Scan for the cell matching the given text and deliver its (x, y) coordinate at center. 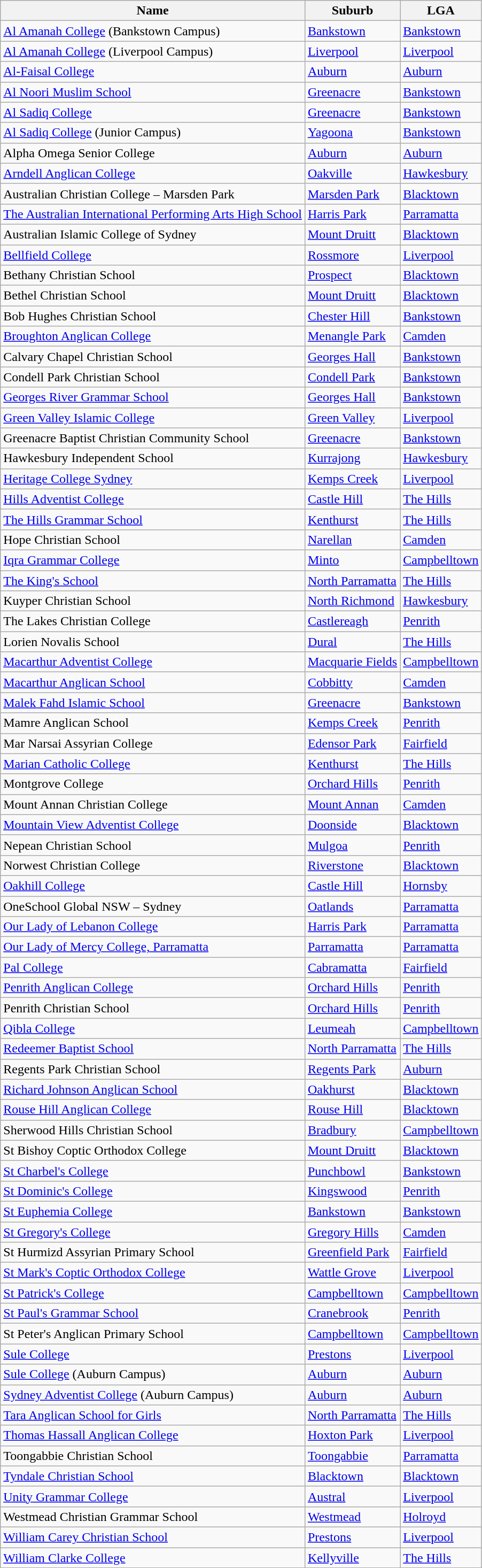
Mount Annan (352, 804)
William Carey Christian School (153, 1537)
Al Sadiq College (Junior Campus) (153, 133)
Greenacre Baptist Christian Community School (153, 438)
Hornsby (441, 886)
Mount Annan Christian College (153, 804)
Minto (352, 560)
St Patrick's College (153, 1293)
Alpha Omega Senior College (153, 153)
Australian Islamic College of Sydney (153, 234)
Bethel Christian School (153, 296)
Menangle Park (352, 336)
St Gregory's College (153, 1232)
Macarthur Anglican School (153, 682)
St Paul's Grammar School (153, 1313)
Sydney Adventist College (Auburn Campus) (153, 1395)
Marsden Park (352, 194)
St Hurmizd Assyrian Primary School (153, 1252)
Cabramatta (352, 967)
Cranebrook (352, 1313)
Marian Catholic College (153, 764)
St Bishoy Coptic Orthodox College (153, 1150)
Hills Adventist College (153, 499)
Hoxton Park (352, 1435)
Riverstone (352, 865)
Tyndale Christian School (153, 1476)
Al Noori Muslim School (153, 92)
Green Valley Islamic College (153, 418)
Kuyper Christian School (153, 601)
LGA (441, 11)
Sherwood Hills Christian School (153, 1130)
Edensor Park (352, 743)
Mulgoa (352, 845)
Hawkesbury Independent School (153, 458)
William Clarke College (153, 1558)
Mar Narsai Assyrian College (153, 743)
Bob Hughes Christian School (153, 316)
Cobbitty (352, 682)
Westmead Christian Grammar School (153, 1517)
Rouse Hill (352, 1110)
Thomas Hassall Anglican College (153, 1435)
Wattle Grove (352, 1273)
Green Valley (352, 418)
Macquarie Fields (352, 662)
Malek Fahd Islamic School (153, 703)
Broughton Anglican College (153, 336)
Greenfield Park (352, 1252)
Oatlands (352, 906)
Austral (352, 1496)
Hope Christian School (153, 540)
Sule College (Auburn Campus) (153, 1374)
Sule College (153, 1354)
Tara Anglican School for Girls (153, 1415)
Oakhurst (352, 1089)
Castlereagh (352, 621)
Al Sadiq College (153, 112)
Penrith Christian School (153, 1008)
Qibla College (153, 1028)
OneSchool Global NSW – Sydney (153, 906)
Lorien Novalis School (153, 642)
Our Lady of Lebanon College (153, 927)
Holroyd (441, 1517)
Regents Park (352, 1069)
Al-Faisal College (153, 72)
Australian Christian College – Marsden Park (153, 194)
Oakville (352, 173)
The Australian International Performing Arts High School (153, 214)
The King's School (153, 580)
Bethany Christian School (153, 275)
Penrith Anglican College (153, 988)
Iqra Grammar College (153, 560)
Our Lady of Mercy College, Parramatta (153, 947)
Oakhill College (153, 886)
Mountain View Adventist College (153, 825)
Prospect (352, 275)
Kurrajong (352, 458)
Calvary Chapel Christian School (153, 357)
Redeemer Baptist School (153, 1049)
Norwest Christian College (153, 865)
Georges River Grammar School (153, 397)
The Hills Grammar School (153, 519)
St Euphemia College (153, 1211)
Al Amanah College (Liverpool Campus) (153, 51)
Heritage College Sydney (153, 479)
Montgrove College (153, 784)
Dural (352, 642)
Unity Grammar College (153, 1496)
Macarthur Adventist College (153, 662)
Toongabbie (352, 1456)
Al Amanah College (Bankstown Campus) (153, 31)
Bradbury (352, 1130)
Suburb (352, 11)
Rouse Hill Anglican College (153, 1110)
St Dominic's College (153, 1191)
Regents Park Christian School (153, 1069)
Nepean Christian School (153, 845)
Name (153, 11)
Condell Park (352, 377)
Kellyville (352, 1558)
Doonside (352, 825)
Bellfield College (153, 255)
St Peter's Anglican Primary School (153, 1334)
Chester Hill (352, 316)
Narellan (352, 540)
Pal College (153, 967)
Condell Park Christian School (153, 377)
Toongabbie Christian School (153, 1456)
The Lakes Christian College (153, 621)
Arndell Anglican College (153, 173)
St Mark's Coptic Orthodox College (153, 1273)
Rossmore (352, 255)
North Richmond (352, 601)
Richard Johnson Anglican School (153, 1089)
Punchbowl (352, 1171)
Leumeah (352, 1028)
Yagoona (352, 133)
Kingswood (352, 1191)
Westmead (352, 1517)
Mamre Anglican School (153, 723)
Gregory Hills (352, 1232)
St Charbel's College (153, 1171)
